For the text-containing cell, return its midpoint in (x, y) coordinate format. 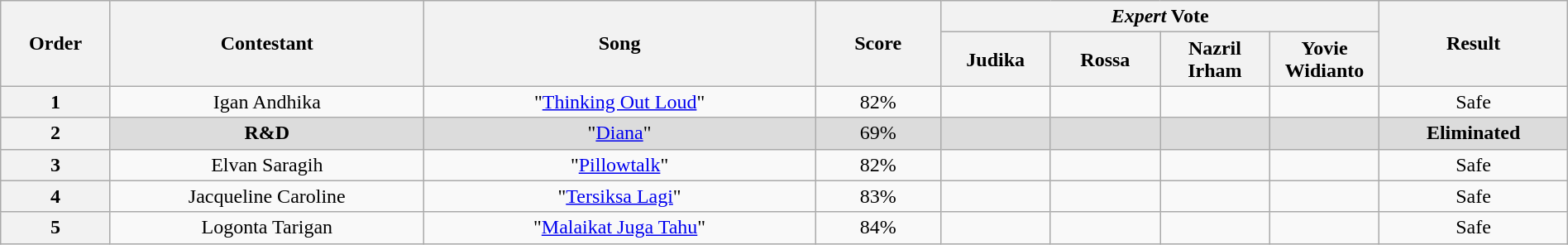
Order (56, 43)
Rossa (1105, 60)
4 (56, 196)
83% (878, 196)
2 (56, 133)
Jacqueline Caroline (266, 196)
"Malaikat Juga Tahu" (619, 228)
Nazril Irham (1216, 60)
"Pillowtalk" (619, 165)
Score (878, 43)
84% (878, 228)
3 (56, 165)
1 (56, 102)
"Thinking Out Loud" (619, 102)
69% (878, 133)
Result (1474, 43)
Logonta Tarigan (266, 228)
R&D (266, 133)
Song (619, 43)
Yovie Widianto (1325, 60)
Elvan Saragih (266, 165)
5 (56, 228)
Judika (996, 60)
Igan Andhika (266, 102)
Contestant (266, 43)
"Tersiksa Lagi" (619, 196)
"Diana" (619, 133)
Expert Vote (1159, 17)
Eliminated (1474, 133)
